Scan for the cell matching the given text and deliver its [x, y] coordinate at center. 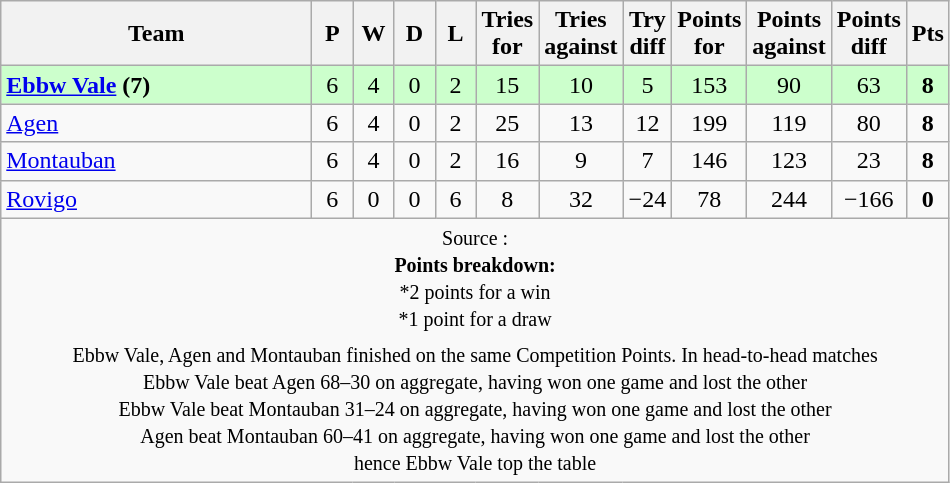
90 [789, 85]
Agen [156, 123]
Points for [710, 34]
Source : Points breakdown:*2 points for a win*1 point for a draw [476, 277]
−166 [868, 199]
78 [710, 199]
10 [581, 85]
16 [508, 161]
119 [789, 123]
9 [581, 161]
15 [508, 85]
199 [710, 123]
153 [710, 85]
L [456, 34]
Montauban [156, 161]
Pts [928, 34]
W [374, 34]
25 [508, 123]
12 [648, 123]
Rovigo [156, 199]
123 [789, 161]
32 [581, 199]
63 [868, 85]
244 [789, 199]
Try diff [648, 34]
Tries for [508, 34]
Tries against [581, 34]
7 [648, 161]
Points against [789, 34]
P [332, 34]
D [414, 34]
Ebbw Vale (7) [156, 85]
23 [868, 161]
Team [156, 34]
5 [648, 85]
146 [710, 161]
13 [581, 123]
80 [868, 123]
−24 [648, 199]
Points diff [868, 34]
